Identify which cell holds the provided text, then report its (x, y) central coordinate. 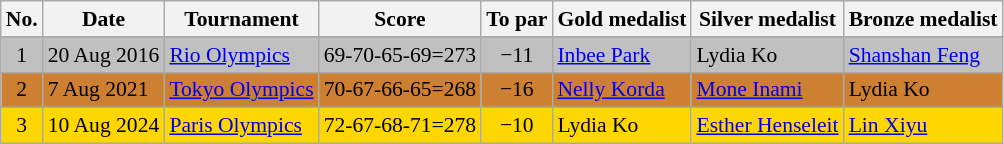
Lin Xiyu (924, 126)
Inbee Park (622, 55)
Gold medalist (622, 19)
−11 (516, 55)
−16 (516, 90)
Esther Henseleit (767, 126)
Mone Inami (767, 90)
Shanshan Feng (924, 55)
Bronze medalist (924, 19)
69-70-65-69=273 (400, 55)
Paris Olympics (241, 126)
−10 (516, 126)
Rio Olympics (241, 55)
No. (22, 19)
Silver medalist (767, 19)
Tournament (241, 19)
72-67-68-71=278 (400, 126)
10 Aug 2024 (104, 126)
1 (22, 55)
Tokyo Olympics (241, 90)
To par (516, 19)
3 (22, 126)
70-67-66-65=268 (400, 90)
2 (22, 90)
Nelly Korda (622, 90)
7 Aug 2021 (104, 90)
Date (104, 19)
20 Aug 2016 (104, 55)
Score (400, 19)
